Locate the cell with the specified text and output its [X, Y] center coordinate. 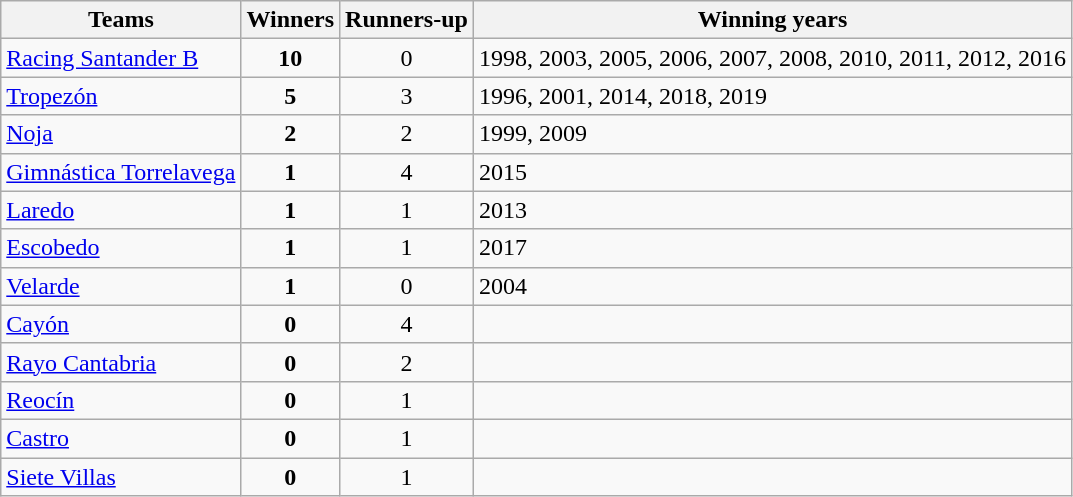
Laredo [121, 210]
10 [290, 58]
1998, 2003, 2005, 2006, 2007, 2008, 2010, 2011, 2012, 2016 [772, 58]
Winners [290, 20]
5 [290, 96]
1999, 2009 [772, 134]
2013 [772, 210]
2015 [772, 172]
Runners-up [407, 20]
2017 [772, 248]
Escobedo [121, 248]
Reocín [121, 400]
Castro [121, 438]
Winning years [772, 20]
Racing Santander B [121, 58]
2004 [772, 286]
Teams [121, 20]
Gimnástica Torrelavega [121, 172]
Rayo Cantabria [121, 362]
Velarde [121, 286]
Tropezón [121, 96]
1996, 2001, 2014, 2018, 2019 [772, 96]
Noja [121, 134]
Cayón [121, 324]
Siete Villas [121, 477]
3 [407, 96]
